Determine the (x, y) coordinate at the center of the cell enclosing the given text.  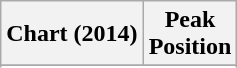
PeakPosition (190, 34)
Chart (2014) (72, 34)
